Find where the given text appears and provide that cell's center as [x, y] coordinate. 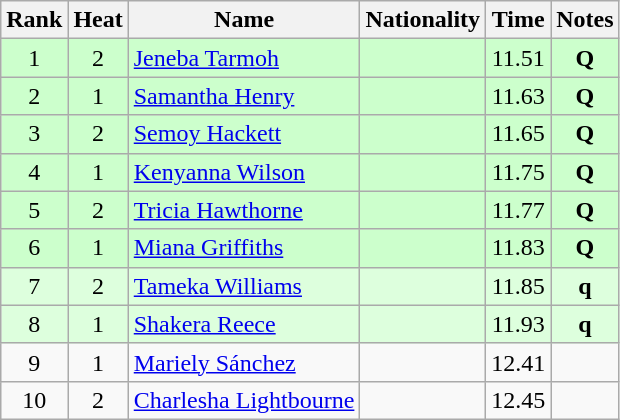
Jeneba Tarmoh [244, 58]
4 [34, 172]
3 [34, 134]
8 [34, 324]
11.51 [518, 58]
12.41 [518, 362]
Semoy Hackett [244, 134]
Heat [98, 20]
Time [518, 20]
Name [244, 20]
11.77 [518, 210]
Mariely Sánchez [244, 362]
Charlesha Lightbourne [244, 400]
9 [34, 362]
11.65 [518, 134]
Rank [34, 20]
Miana Griffiths [244, 248]
Nationality [423, 20]
7 [34, 286]
11.83 [518, 248]
11.85 [518, 286]
11.63 [518, 96]
12.45 [518, 400]
Shakera Reece [244, 324]
6 [34, 248]
Tricia Hawthorne [244, 210]
Tameka Williams [244, 286]
Notes [585, 20]
11.75 [518, 172]
Samantha Henry [244, 96]
Kenyanna Wilson [244, 172]
10 [34, 400]
5 [34, 210]
11.93 [518, 324]
